Extract the [X, Y] coordinate from the center of the cell holding the provided text.  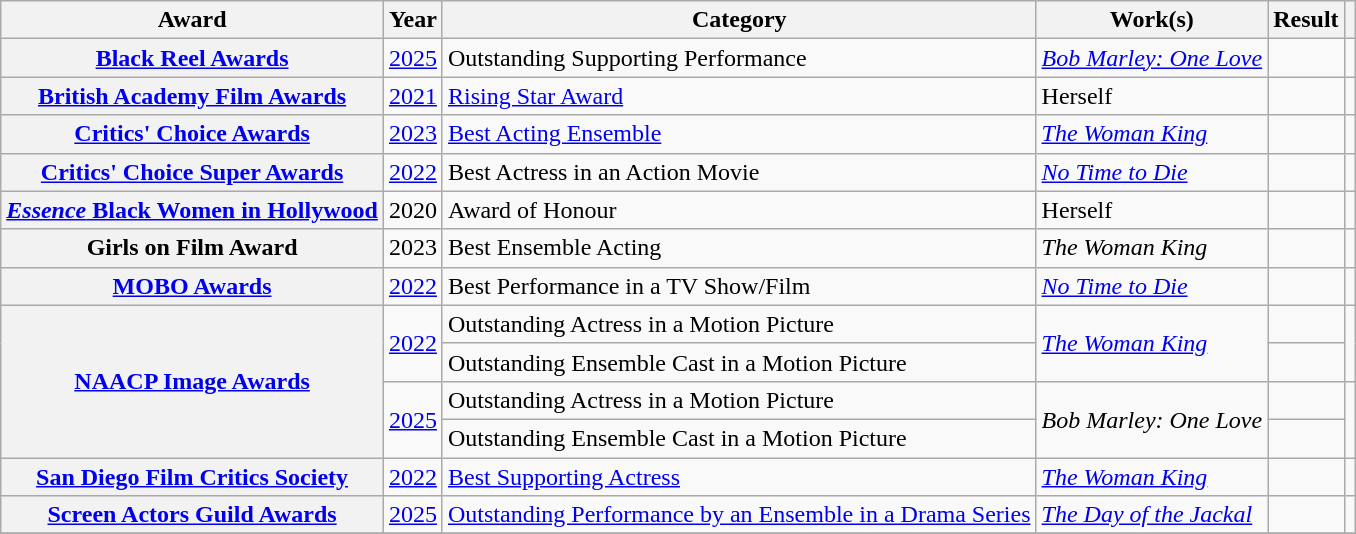
British Academy Film Awards [192, 96]
Year [412, 20]
Critics' Choice Super Awards [192, 172]
Best Ensemble Acting [739, 248]
MOBO Awards [192, 286]
San Diego Film Critics Society [192, 477]
Essence Black Women in Hollywood [192, 210]
Work(s) [1152, 20]
Critics' Choice Awards [192, 134]
Best Acting Ensemble [739, 134]
Result [1306, 20]
Category [739, 20]
Award [192, 20]
2021 [412, 96]
2020 [412, 210]
Black Reel Awards [192, 58]
Rising Star Award [739, 96]
Outstanding Performance by an Ensemble in a Drama Series [739, 515]
Award of Honour [739, 210]
The Day of the Jackal [1152, 515]
Girls on Film Award [192, 248]
NAACP Image Awards [192, 381]
Best Actress in an Action Movie [739, 172]
Best Supporting Actress [739, 477]
Best Performance in a TV Show/Film [739, 286]
Outstanding Supporting Performance [739, 58]
Screen Actors Guild Awards [192, 515]
